Capture the cell that displays the provided text and extract its (X, Y) central coordinate. 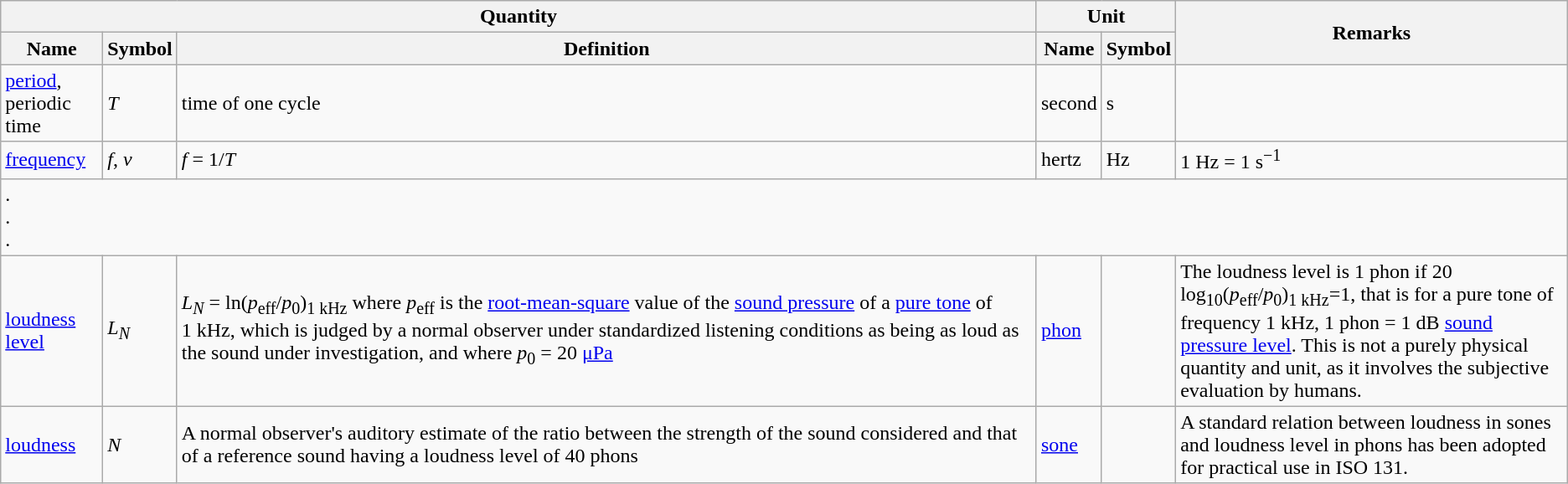
T (140, 103)
sone (1069, 445)
phon (1069, 332)
1 Hz = 1 s−1 (1372, 161)
Unit (1106, 17)
s (1138, 103)
f = 1/T (606, 161)
Remarks (1372, 33)
Quantity (519, 17)
hertz (1069, 161)
period,periodic time (52, 103)
loudness level (52, 332)
... (784, 217)
loudness (52, 445)
A standard relation between loudness in sones and loudness level in phons has been adopted for practical use in ISO 131. (1372, 445)
Hz (1138, 161)
frequency (52, 161)
time of one cycle (606, 103)
f, ν (140, 161)
LN (140, 332)
N (140, 445)
second (1069, 103)
Definition (606, 49)
